Output the (x, y) coordinate of the center of the cell containing the given text.  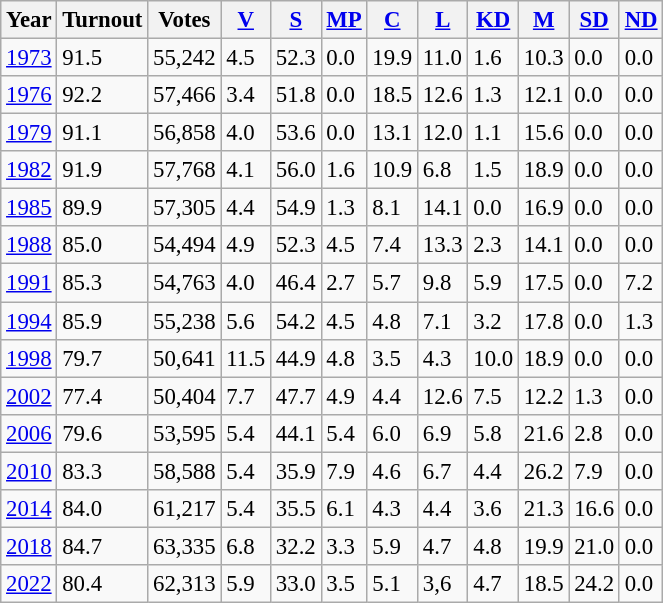
89.9 (102, 208)
35.9 (296, 471)
35.5 (296, 509)
85.3 (102, 283)
12.0 (443, 133)
56.0 (296, 170)
63,335 (184, 546)
7.7 (246, 396)
54,494 (184, 245)
55,238 (184, 321)
85.0 (102, 245)
79.6 (102, 433)
53.6 (296, 133)
77.4 (102, 396)
33.0 (296, 584)
62,313 (184, 584)
M (543, 20)
17.8 (543, 321)
11.5 (246, 358)
1985 (29, 208)
7.2 (641, 283)
2014 (29, 509)
91.5 (102, 58)
2010 (29, 471)
50,404 (184, 396)
53,595 (184, 433)
26.2 (543, 471)
1976 (29, 95)
Votes (184, 20)
32.2 (296, 546)
16.9 (543, 208)
2018 (29, 546)
L (443, 20)
61,217 (184, 509)
44.1 (296, 433)
1988 (29, 245)
ND (641, 20)
3.3 (344, 546)
2022 (29, 584)
83.3 (102, 471)
2006 (29, 433)
24.2 (594, 584)
1.5 (493, 170)
Turnout (102, 20)
7.1 (443, 321)
2.7 (344, 283)
50,641 (184, 358)
10.0 (493, 358)
KD (493, 20)
2.8 (594, 433)
21.3 (543, 509)
58,588 (184, 471)
1998 (29, 358)
6.1 (344, 509)
3.2 (493, 321)
57,466 (184, 95)
C (392, 20)
57,305 (184, 208)
3,6 (443, 584)
21.0 (594, 546)
5.6 (246, 321)
47.7 (296, 396)
91.9 (102, 170)
54.9 (296, 208)
Year (29, 20)
57,768 (184, 170)
84.7 (102, 546)
84.0 (102, 509)
9.8 (443, 283)
1991 (29, 283)
2002 (29, 396)
51.8 (296, 95)
54.2 (296, 321)
11.0 (443, 58)
1973 (29, 58)
10.9 (392, 170)
5.7 (392, 283)
4.6 (392, 471)
6.7 (443, 471)
13.1 (392, 133)
SD (594, 20)
55,242 (184, 58)
2.3 (493, 245)
13.3 (443, 245)
56,858 (184, 133)
8.1 (392, 208)
17.5 (543, 283)
12.2 (543, 396)
79.7 (102, 358)
46.4 (296, 283)
MP (344, 20)
1.1 (493, 133)
4.1 (246, 170)
1994 (29, 321)
3.4 (246, 95)
54,763 (184, 283)
91.1 (102, 133)
44.9 (296, 358)
10.3 (543, 58)
1979 (29, 133)
5.1 (392, 584)
1982 (29, 170)
85.9 (102, 321)
7.4 (392, 245)
6.0 (392, 433)
3.6 (493, 509)
16.6 (594, 509)
80.4 (102, 584)
S (296, 20)
V (246, 20)
5.8 (493, 433)
6.9 (443, 433)
12.1 (543, 95)
21.6 (543, 433)
15.6 (543, 133)
92.2 (102, 95)
7.5 (493, 396)
